Detect which cell encompasses the target text, then output its (X, Y) center coordinate. 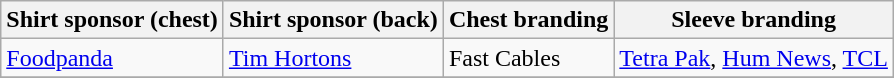
Fast Cables (528, 58)
Tetra Pak, Hum News, TCL (754, 58)
Foodpanda (112, 58)
Chest branding (528, 20)
Tim Hortons (333, 58)
Shirt sponsor (back) (333, 20)
Sleeve branding (754, 20)
Shirt sponsor (chest) (112, 20)
